Find where the given text appears and provide that cell's center as (x, y) coordinate. 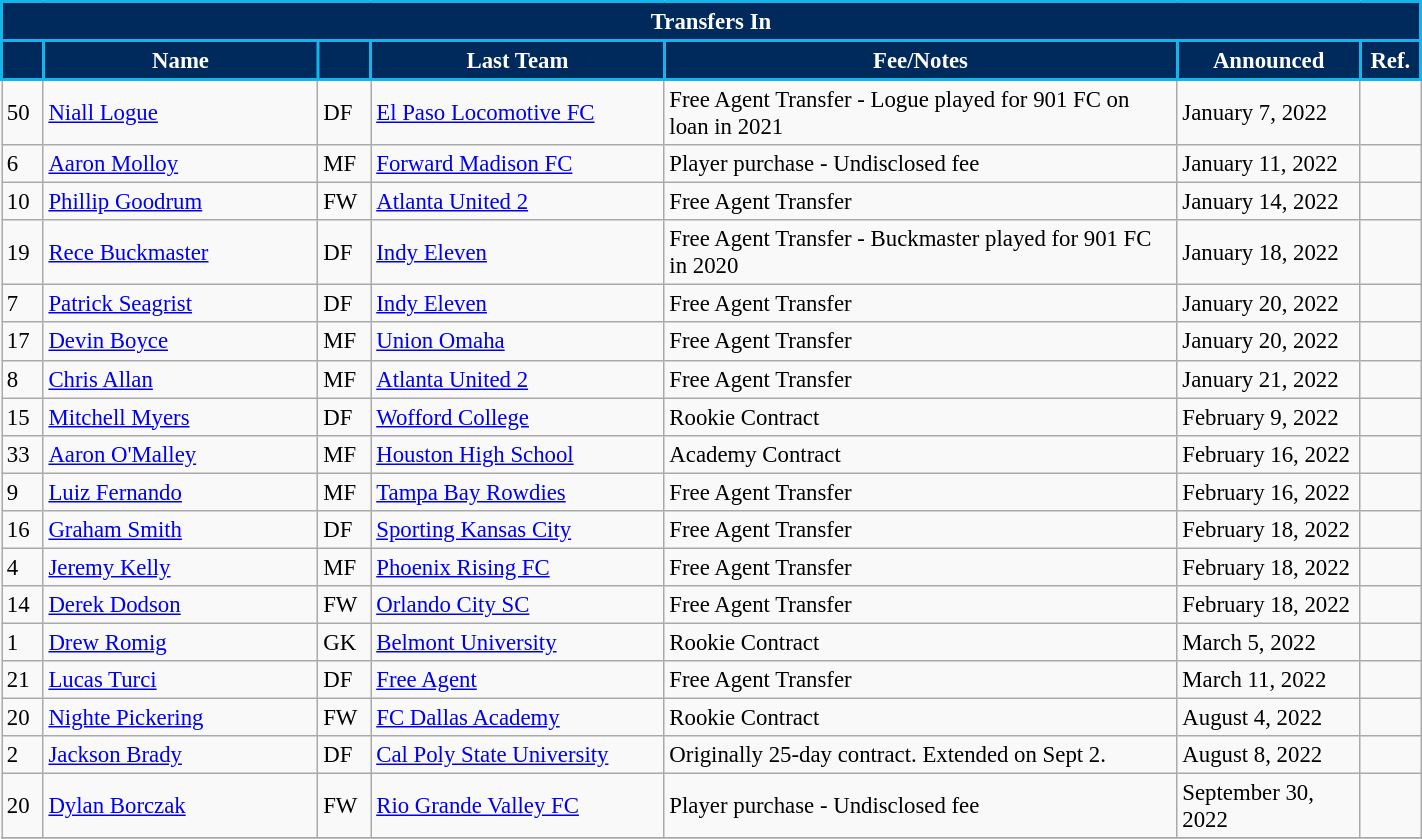
33 (23, 454)
Chris Allan (180, 379)
March 5, 2022 (1268, 642)
Wofford College (518, 417)
Derek Dodson (180, 605)
8 (23, 379)
Patrick Seagrist (180, 304)
50 (23, 112)
September 30, 2022 (1268, 806)
Drew Romig (180, 642)
FC Dallas Academy (518, 718)
GK (344, 642)
Forward Madison FC (518, 164)
1 (23, 642)
4 (23, 567)
Ref. (1390, 60)
Lucas Turci (180, 680)
Belmont University (518, 642)
19 (23, 252)
February 9, 2022 (1268, 417)
Name (180, 60)
Free Agent Transfer - Buckmaster played for 901 FC in 2020 (920, 252)
August 8, 2022 (1268, 755)
9 (23, 492)
Mitchell Myers (180, 417)
Dylan Borczak (180, 806)
Niall Logue (180, 112)
17 (23, 342)
El Paso Locomotive FC (518, 112)
14 (23, 605)
Graham Smith (180, 530)
Jeremy Kelly (180, 567)
Rece Buckmaster (180, 252)
16 (23, 530)
Houston High School (518, 454)
August 4, 2022 (1268, 718)
Cal Poly State University (518, 755)
January 11, 2022 (1268, 164)
Rio Grande Valley FC (518, 806)
Nighte Pickering (180, 718)
Phoenix Rising FC (518, 567)
January 7, 2022 (1268, 112)
Devin Boyce (180, 342)
Jackson Brady (180, 755)
15 (23, 417)
6 (23, 164)
Aaron Molloy (180, 164)
January 21, 2022 (1268, 379)
Originally 25-day contract. Extended on Sept 2. (920, 755)
January 18, 2022 (1268, 252)
Sporting Kansas City (518, 530)
Announced (1268, 60)
Free Agent (518, 680)
Union Omaha (518, 342)
Tampa Bay Rowdies (518, 492)
Luiz Fernando (180, 492)
2 (23, 755)
Free Agent Transfer - Logue played for 901 FC on loan in 2021 (920, 112)
Fee/Notes (920, 60)
7 (23, 304)
Orlando City SC (518, 605)
Aaron O'Malley (180, 454)
Last Team (518, 60)
Transfers In (712, 22)
21 (23, 680)
10 (23, 202)
Phillip Goodrum (180, 202)
March 11, 2022 (1268, 680)
January 14, 2022 (1268, 202)
Academy Contract (920, 454)
